Return (x, y) of the center of cell containing provided text 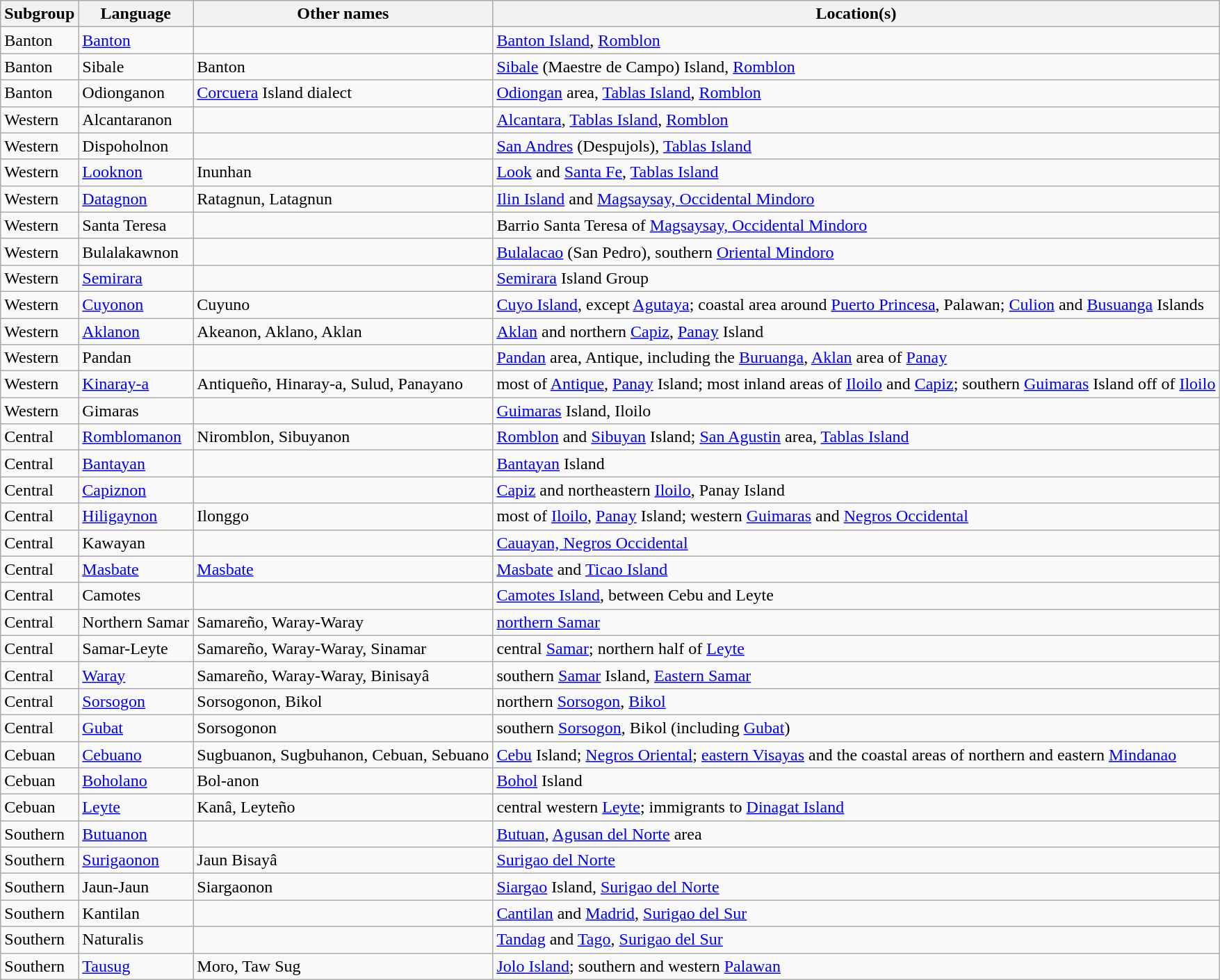
Bol-anon (343, 781)
Surigao del Norte (856, 860)
Kantilan (136, 913)
Butuanon (136, 834)
Cuyo Island, except Agutaya; coastal area around Puerto Princesa, Palawan; Culion and Busuanga Islands (856, 304)
Sorsogonon (343, 728)
Capiz and northeastern Iloilo, Panay Island (856, 490)
Semirara Island Group (856, 278)
Sibale (136, 67)
Naturalis (136, 940)
Leyte (136, 808)
Corcuera Island dialect (343, 93)
Odiongan area, Tablas Island, Romblon (856, 93)
northern Samar (856, 622)
northern Sorsogon, Bikol (856, 701)
Odionganon (136, 93)
San Andres (Despujols), Tablas Island (856, 146)
Masbate and Ticao Island (856, 569)
Siargao Island, Surigao del Norte (856, 887)
most of Iloilo, Panay Island; western Guimaras and Negros Occidental (856, 516)
Ratagnun, Latagnun (343, 199)
Boholano (136, 781)
Hiligaynon (136, 516)
Capiznon (136, 490)
Tausug (136, 966)
central western Leyte; immigrants to Dinagat Island (856, 808)
Aklanon (136, 332)
most of Antique, Panay Island; most inland areas of Iloilo and Capiz; southern Guimaras Island off of Iloilo (856, 384)
Butuan, Agusan del Norte area (856, 834)
Niromblon, Sibuyanon (343, 437)
Siargaonon (343, 887)
Ilin Island and Magsaysay, Occidental Mindoro (856, 199)
Inunhan (343, 172)
Alcantaranon (136, 120)
Bantayan (136, 464)
Sorsogonon, Bikol (343, 701)
Akeanon, Aklano, Aklan (343, 332)
Subgroup (40, 14)
central Samar; northern half of Leyte (856, 648)
Samareño, Waray-Waray (343, 622)
Moro, Taw Sug (343, 966)
Barrio Santa Teresa of Magsaysay, Occidental Mindoro (856, 225)
Camotes (136, 596)
Pandan area, Antique, including the Buruanga, Aklan area of Panay (856, 358)
Antiqueño, Hinaray-a, Sulud, Panayano (343, 384)
Look and Santa Fe, Tablas Island (856, 172)
Sorsogon (136, 701)
Jaun-Jaun (136, 887)
Alcantara, Tablas Island, Romblon (856, 120)
Surigaonon (136, 860)
Cuyuno (343, 304)
Bulalakawnon (136, 252)
Ilonggo (343, 516)
Romblon and Sibuyan Island; San Agustin area, Tablas Island (856, 437)
Cauayan, Negros Occidental (856, 543)
Datagnon (136, 199)
Other names (343, 14)
Jolo Island; southern and western Palawan (856, 966)
Cebuano (136, 754)
Language (136, 14)
Guimaras Island, Iloilo (856, 411)
Jaun Bisayâ (343, 860)
Kanâ, Leyteño (343, 808)
Samareño, Waray-Waray, Sinamar (343, 648)
Cantilan and Madrid, Surigao del Sur (856, 913)
Aklan and northern Capiz, Panay Island (856, 332)
Bulalacao (San Pedro), southern Oriental Mindoro (856, 252)
Sugbuanon, Sugbuhanon, Cebuan, Sebuano (343, 754)
Sibale (Maestre de Campo) Island, Romblon (856, 67)
southern Samar Island, Eastern Samar (856, 675)
Samareño, Waray-Waray, Binisayâ (343, 675)
Kinaray-a (136, 384)
Bantayan Island (856, 464)
Gubat (136, 728)
Romblomanon (136, 437)
Cuyonon (136, 304)
Gimaras (136, 411)
Dispoholnon (136, 146)
Cebu Island; Negros Oriental; eastern Visayas and the coastal areas of northern and eastern Mindanao (856, 754)
Looknon (136, 172)
Waray (136, 675)
Tandag and Tago, Surigao del Sur (856, 940)
Bohol Island (856, 781)
Pandan (136, 358)
Northern Samar (136, 622)
Semirara (136, 278)
Location(s) (856, 14)
Banton Island, Romblon (856, 40)
southern Sorsogon, Bikol (including Gubat) (856, 728)
Samar-Leyte (136, 648)
Santa Teresa (136, 225)
Camotes Island, between Cebu and Leyte (856, 596)
Kawayan (136, 543)
